Extract the (x, y) coordinate from the center of the cell holding the provided text.  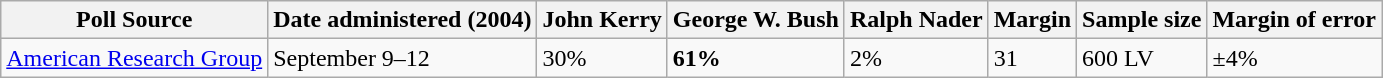
Sample size (1142, 20)
61% (756, 58)
John Kerry (602, 20)
Margin (1032, 20)
Margin of error (1294, 20)
2% (916, 58)
September 9–12 (402, 58)
31 (1032, 58)
Poll Source (134, 20)
30% (602, 58)
±4% (1294, 58)
600 LV (1142, 58)
Ralph Nader (916, 20)
Date administered (2004) (402, 20)
George W. Bush (756, 20)
American Research Group (134, 58)
